Search for the cell housing the specified text and yield its (x, y) center coordinate. 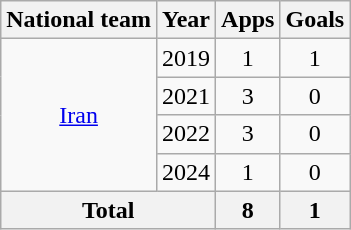
Total (108, 210)
Year (186, 20)
2024 (186, 172)
8 (248, 210)
Apps (248, 20)
Iran (79, 115)
2021 (186, 96)
2022 (186, 134)
National team (79, 20)
Goals (315, 20)
2019 (186, 58)
